Search for the cell housing the specified text and yield its [x, y] center coordinate. 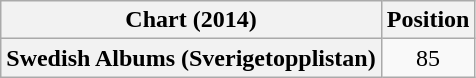
85 [428, 58]
Chart (2014) [191, 20]
Position [428, 20]
Swedish Albums (Sverigetopplistan) [191, 58]
